Detect which cell encompasses the target text, then output its [x, y] center coordinate. 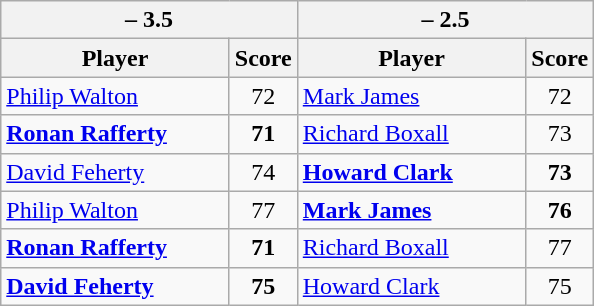
– 3.5 [150, 20]
– 2.5 [446, 20]
74 [263, 172]
76 [560, 210]
